Search for the cell housing the specified text and yield its [X, Y] center coordinate. 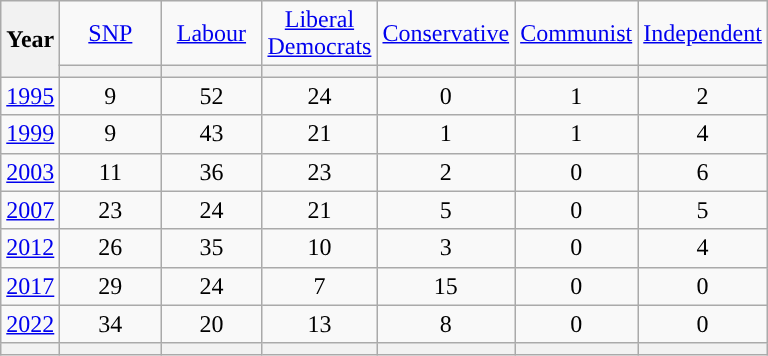
52 [212, 96]
7 [320, 286]
2007 [30, 210]
10 [320, 248]
20 [212, 324]
Independent [703, 34]
Conservative [446, 34]
2022 [30, 324]
29 [110, 286]
8 [446, 324]
2012 [30, 248]
26 [110, 248]
Communist [576, 34]
Labour [212, 34]
Liberal Democrats [320, 34]
34 [110, 324]
11 [110, 172]
15 [446, 286]
43 [212, 134]
13 [320, 324]
SNP [110, 34]
1999 [30, 134]
35 [212, 248]
2003 [30, 172]
36 [212, 172]
1995 [30, 96]
6 [703, 172]
2017 [30, 286]
3 [446, 248]
Year [30, 39]
